Extract the (x, y) coordinate from the center of the cell holding the provided text.  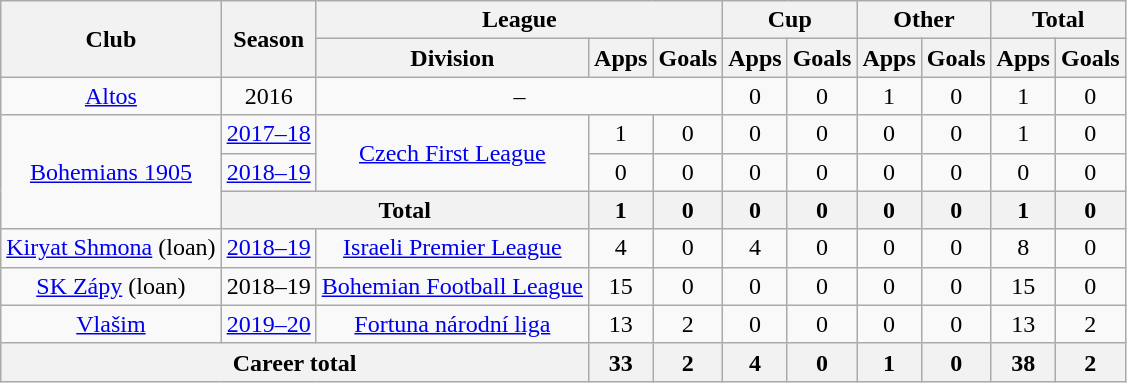
Bohemians 1905 (111, 172)
38 (1023, 362)
Season (268, 39)
Other (924, 20)
2016 (268, 96)
Bohemian Football League (452, 286)
– (520, 96)
8 (1023, 248)
Kiryat Shmona (loan) (111, 248)
Career total (295, 362)
League (520, 20)
Israeli Premier League (452, 248)
2017–18 (268, 134)
Vlašim (111, 324)
2019–20 (268, 324)
Cup (790, 20)
33 (621, 362)
Fortuna národní liga (452, 324)
SK Zápy (loan) (111, 286)
Club (111, 39)
Altos (111, 96)
Czech First League (452, 153)
Division (452, 58)
